Locate the cell with the specified text and output its (x, y) center coordinate. 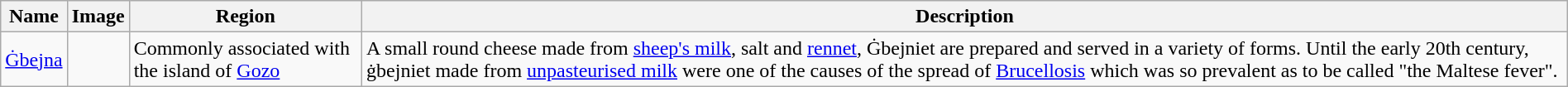
Name (34, 17)
Commonly associated with the island of Gozo (245, 60)
Ġbejna (34, 60)
Image (98, 17)
Region (245, 17)
Description (965, 17)
